Provide the (x, y) coordinate of the cell's center where the given text is located.  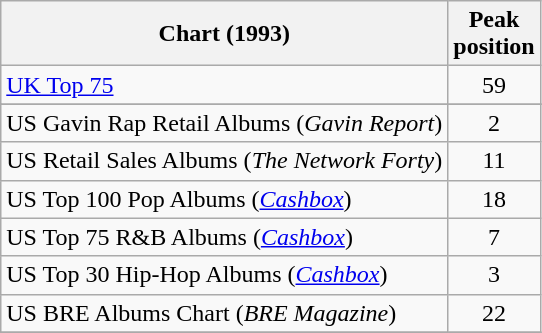
22 (494, 313)
US Top 100 Pop Albums (Cashbox) (224, 199)
US BRE Albums Chart (BRE Magazine) (224, 313)
3 (494, 275)
Chart (1993) (224, 34)
US Top 30 Hip-Hop Albums (Cashbox) (224, 275)
18 (494, 199)
US Retail Sales Albums (The Network Forty) (224, 161)
2 (494, 123)
59 (494, 85)
UK Top 75 (224, 85)
US Top 75 R&B Albums (Cashbox) (224, 237)
11 (494, 161)
7 (494, 237)
US Gavin Rap Retail Albums (Gavin Report) (224, 123)
Peakposition (494, 34)
